Identify which cell holds the provided text, then report its (X, Y) central coordinate. 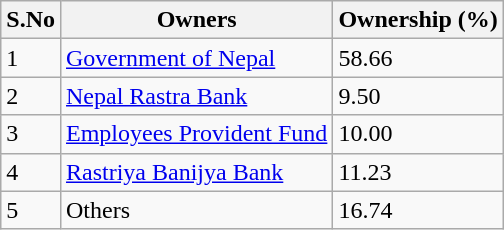
5 (31, 210)
3 (31, 134)
Employees Provident Fund (196, 134)
2 (31, 96)
S.No (31, 20)
Nepal Rastra Bank (196, 96)
11.23 (418, 172)
1 (31, 58)
Others (196, 210)
58.66 (418, 58)
10.00 (418, 134)
Government of Nepal (196, 58)
4 (31, 172)
Owners (196, 20)
9.50 (418, 96)
Rastriya Banijya Bank (196, 172)
Ownership (%) (418, 20)
16.74 (418, 210)
